Extract the [x, y] coordinate from the center of the cell holding the provided text.  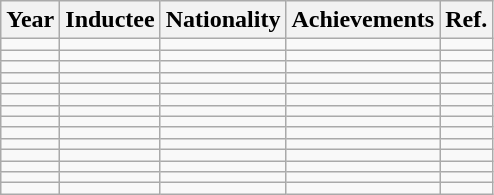
Ref. [466, 20]
Year [30, 20]
Inductee [110, 20]
Achievements [363, 20]
Nationality [223, 20]
